For the text-containing cell, return its midpoint in (X, Y) coordinate format. 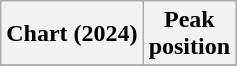
Peakposition (189, 34)
Chart (2024) (72, 34)
